Search for the cell housing the specified text and yield its [x, y] center coordinate. 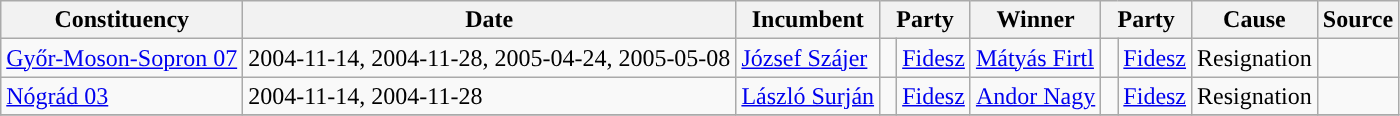
Source [1358, 20]
Date [490, 20]
Nógrád 03 [122, 96]
Győr-Moson-Sopron 07 [122, 58]
Winner [1035, 20]
László Surján [808, 96]
2004-11-14, 2004-11-28, 2005-04-24, 2005-05-08 [490, 58]
Andor Nagy [1035, 96]
Constituency [122, 20]
Incumbent [808, 20]
2004-11-14, 2004-11-28 [490, 96]
József Szájer [808, 58]
Cause [1255, 20]
Mátyás Firtl [1035, 58]
